From the cell containing the given text, extract its center point as (x, y) coordinate. 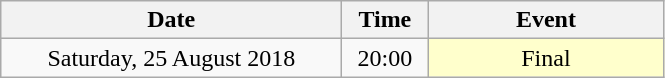
Final (546, 58)
Saturday, 25 August 2018 (172, 58)
Time (385, 20)
20:00 (385, 58)
Date (172, 20)
Event (546, 20)
